From the cell containing the given text, extract its center point as (X, Y) coordinate. 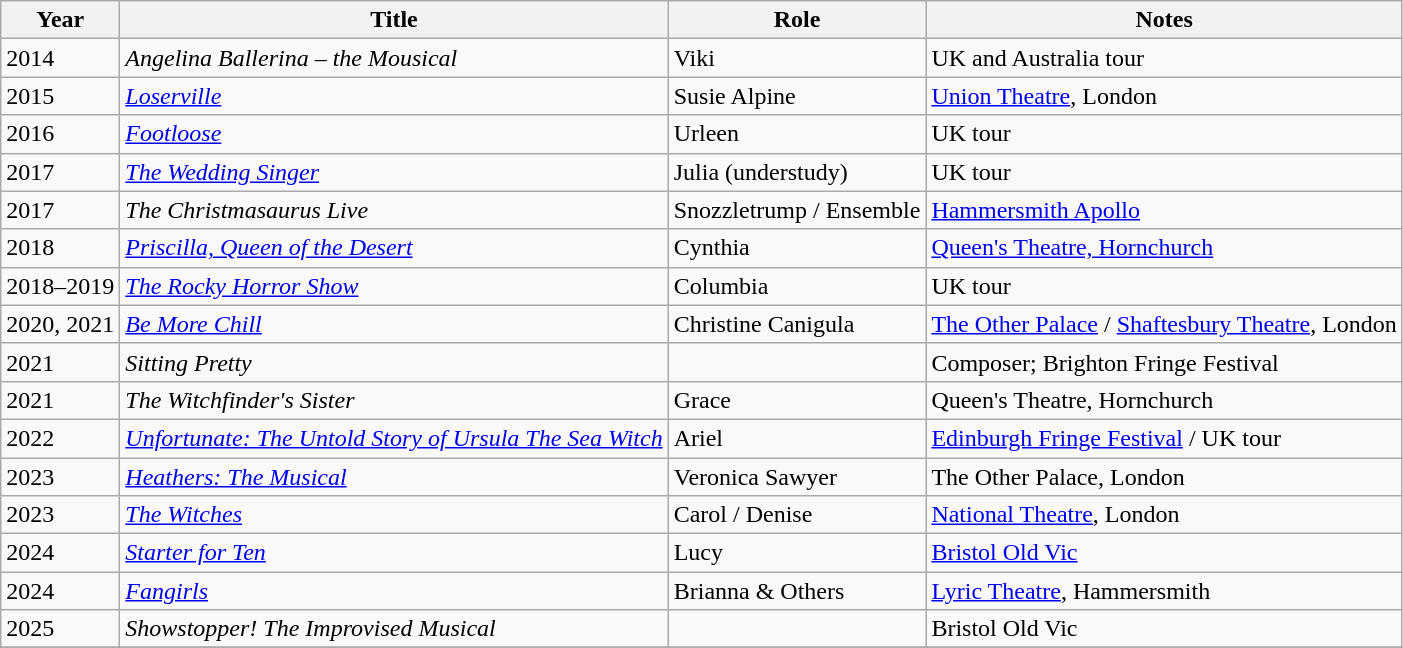
UK and Australia tour (1164, 58)
2025 (60, 629)
Year (60, 20)
The Christmasaurus Live (394, 210)
Title (394, 20)
Ariel (797, 438)
Loserville (394, 96)
The Other Palace, London (1164, 477)
Brianna & Others (797, 591)
Cynthia (797, 248)
Footloose (394, 134)
2018 (60, 248)
2015 (60, 96)
Carol / Denise (797, 515)
Lyric Theatre, Hammersmith (1164, 591)
Union Theatre, London (1164, 96)
2016 (60, 134)
Lucy (797, 553)
Role (797, 20)
National Theatre, London (1164, 515)
The Rocky Horror Show (394, 286)
Edinburgh Fringe Festival / UK tour (1164, 438)
Viki (797, 58)
The Wedding Singer (394, 172)
Julia (understudy) (797, 172)
Showstopper! The Improvised Musical (394, 629)
Unfortunate: The Untold Story of Ursula The Sea Witch (394, 438)
Grace (797, 400)
The Witches (394, 515)
Veronica Sawyer (797, 477)
Angelina Ballerina – the Mousical (394, 58)
Columbia (797, 286)
Susie Alpine (797, 96)
2022 (60, 438)
2020, 2021 (60, 324)
Priscilla, Queen of the Desert (394, 248)
The Witchfinder's Sister (394, 400)
Notes (1164, 20)
2014 (60, 58)
Christine Canigula (797, 324)
Starter for Ten (394, 553)
Snozzletrump / Ensemble (797, 210)
Urleen (797, 134)
2018–2019 (60, 286)
Sitting Pretty (394, 362)
Be More Chill (394, 324)
Heathers: The Musical (394, 477)
The Other Palace / Shaftesbury Theatre, London (1164, 324)
Fangirls (394, 591)
Composer; Brighton Fringe Festival (1164, 362)
Hammersmith Apollo (1164, 210)
